Find where the given text appears and provide that cell's center as (X, Y) coordinate. 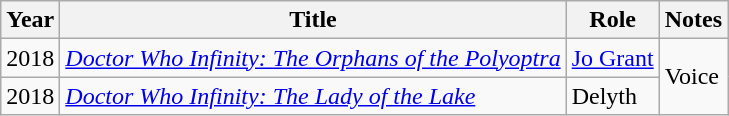
Year (30, 20)
Title (313, 20)
Doctor Who Infinity: The Orphans of the Polyoptra (313, 58)
Jo Grant (612, 58)
Doctor Who Infinity: The Lady of the Lake (313, 96)
Role (612, 20)
Voice (693, 77)
Delyth (612, 96)
Notes (693, 20)
